Scan for the cell matching the given text and deliver its (X, Y) coordinate at center. 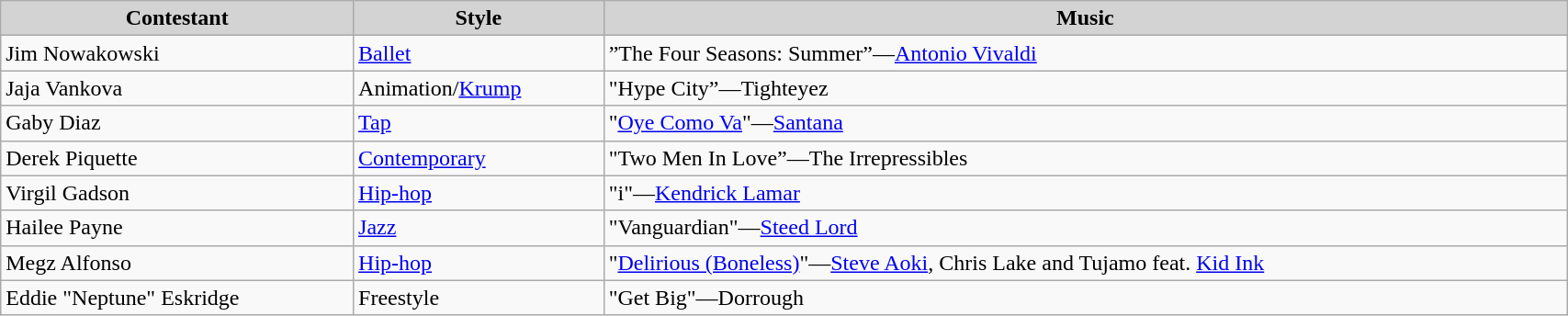
"Get Big"—Dorrough (1085, 298)
Contemporary (479, 158)
Style (479, 18)
"Vanguardian"—Steed Lord (1085, 228)
Eddie "Neptune" Eskridge (177, 298)
Gaby Diaz (177, 123)
"Hype City”—Tighteyez (1085, 88)
Music (1085, 18)
"Delirious (Boneless)"—Steve Aoki, Chris Lake and Tujamo feat. Kid Ink (1085, 263)
Jaja Vankova (177, 88)
"Two Men In Love”—The Irrepressibles (1085, 158)
Megz Alfonso (177, 263)
Hailee Payne (177, 228)
Jazz (479, 228)
Ballet (479, 53)
Contestant (177, 18)
Jim Nowakowski (177, 53)
Animation/Krump (479, 88)
"Oye Como Va"—Santana (1085, 123)
"i"—Kendrick Lamar (1085, 193)
Derek Piquette (177, 158)
Tap (479, 123)
”The Four Seasons: Summer”—Antonio Vivaldi (1085, 53)
Freestyle (479, 298)
Virgil Gadson (177, 193)
